Extract the (X, Y) coordinate from the center of the cell holding the provided text.  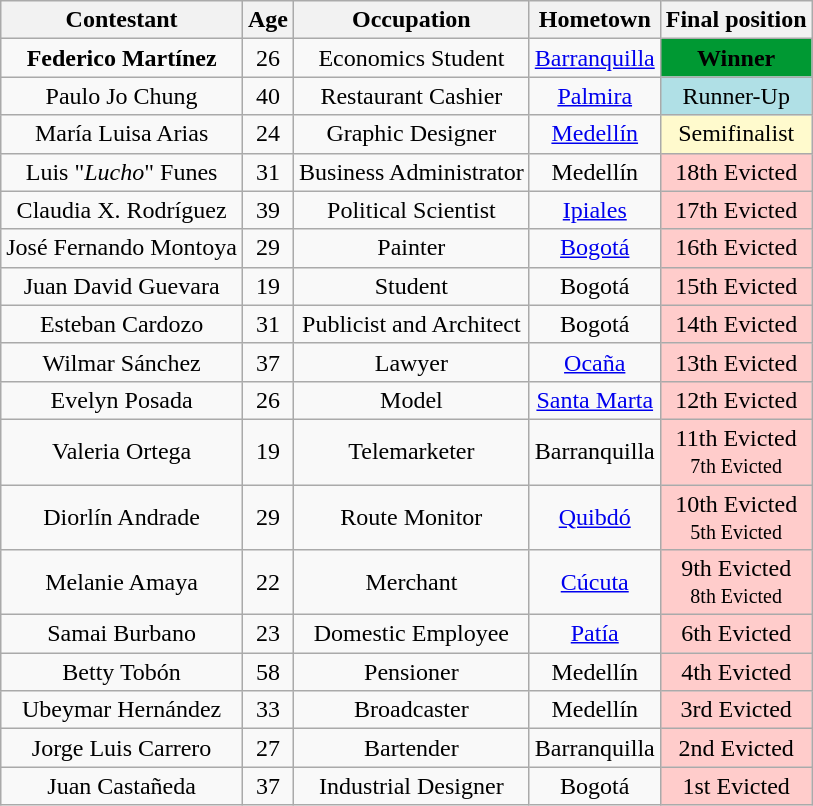
Paulo Jo Chung (122, 96)
27 (268, 748)
Bartender (412, 748)
Ocaña (594, 362)
Wilmar Sánchez (122, 362)
Patía (594, 634)
Winner (736, 58)
58 (268, 672)
Quibdó (594, 516)
22 (268, 582)
4th Evicted (736, 672)
14th Evicted (736, 324)
Restaurant Cashier (412, 96)
Painter (412, 248)
María Luisa Arias (122, 134)
Luis "Lucho" Funes (122, 172)
Business Administrator (412, 172)
Federico Martínez (122, 58)
17th Evicted (736, 210)
Age (268, 20)
Claudia X. Rodríguez (122, 210)
12th Evicted (736, 400)
Student (412, 286)
Cúcuta (594, 582)
33 (268, 710)
13th Evicted (736, 362)
Juan David Guevara (122, 286)
Publicist and Architect (412, 324)
Hometown (594, 20)
Palmira (594, 96)
23 (268, 634)
6th Evicted (736, 634)
Broadcaster (412, 710)
10th Evicted5th Evicted (736, 516)
Samai Burbano (122, 634)
Runner-Up (736, 96)
Evelyn Posada (122, 400)
Betty Tobón (122, 672)
40 (268, 96)
Diorlín Andrade (122, 516)
Valeria Ortega (122, 452)
Domestic Employee (412, 634)
Santa Marta (594, 400)
1st Evicted (736, 786)
Ubeymar Hernández (122, 710)
Model (412, 400)
Semifinalist (736, 134)
Telemarketer (412, 452)
Occupation (412, 20)
Final position (736, 20)
Industrial Designer (412, 786)
Route Monitor (412, 516)
11th Evicted7th Evicted (736, 452)
16th Evicted (736, 248)
Graphic Designer (412, 134)
9th Evicted8th Evicted (736, 582)
24 (268, 134)
Economics Student (412, 58)
Esteban Cardozo (122, 324)
Pensioner (412, 672)
39 (268, 210)
18th Evicted (736, 172)
15th Evicted (736, 286)
José Fernando Montoya (122, 248)
Jorge Luis Carrero (122, 748)
Ipiales (594, 210)
2nd Evicted (736, 748)
Lawyer (412, 362)
Contestant (122, 20)
Melanie Amaya (122, 582)
Political Scientist (412, 210)
3rd Evicted (736, 710)
Juan Castañeda (122, 786)
Merchant (412, 582)
